Search for the cell housing the specified text and yield its (x, y) center coordinate. 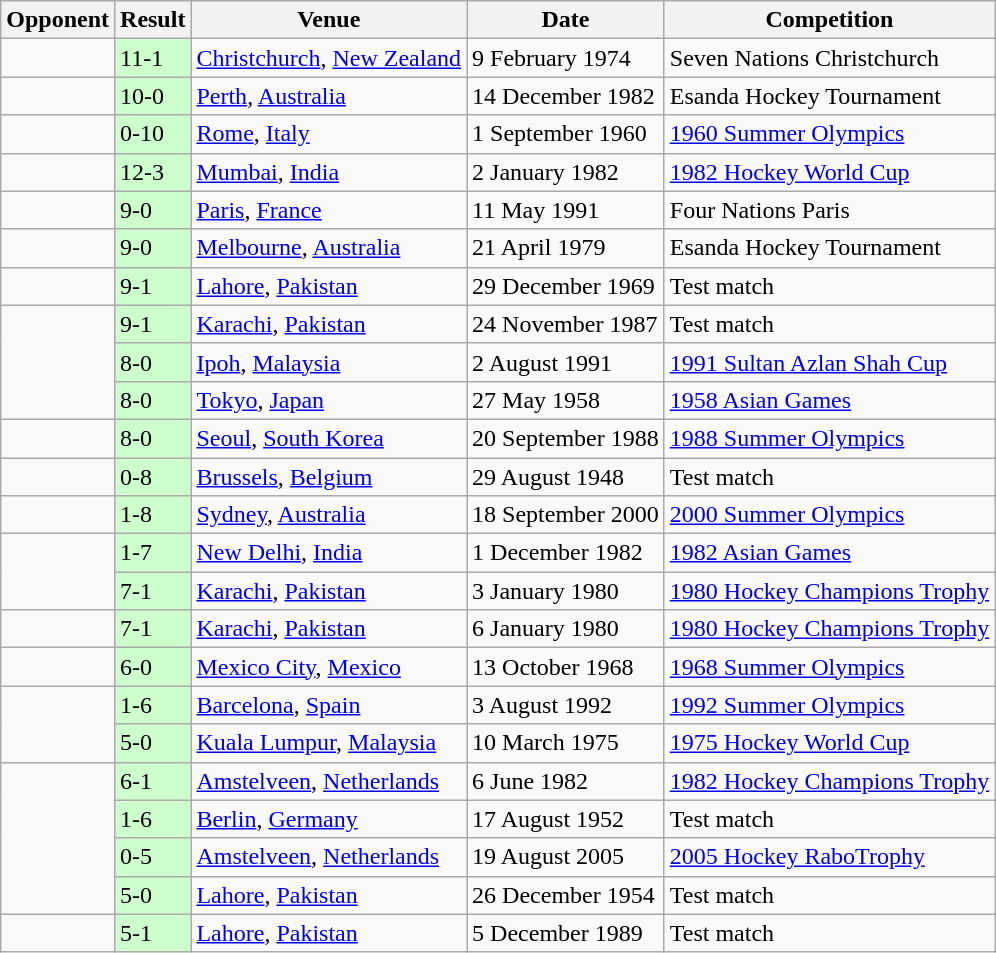
1-7 (153, 553)
14 December 1982 (566, 96)
13 October 1968 (566, 667)
1992 Summer Olympics (829, 705)
0-8 (153, 477)
1968 Summer Olympics (829, 667)
Paris, France (329, 210)
Opponent (58, 20)
Competition (829, 20)
1-8 (153, 515)
1988 Summer Olympics (829, 438)
Christchurch, New Zealand (329, 58)
Rome, Italy (329, 134)
Brussels, Belgium (329, 477)
29 August 1948 (566, 477)
17 August 1952 (566, 819)
Sydney, Australia (329, 515)
10-0 (153, 96)
6 January 1980 (566, 629)
3 January 1980 (566, 591)
Perth, Australia (329, 96)
10 March 1975 (566, 743)
12-3 (153, 172)
2000 Summer Olympics (829, 515)
Date (566, 20)
0-10 (153, 134)
New Delhi, India (329, 553)
20 September 1988 (566, 438)
Venue (329, 20)
Seven Nations Christchurch (829, 58)
Kuala Lumpur, Malaysia (329, 743)
1 September 1960 (566, 134)
2 August 1991 (566, 362)
Tokyo, Japan (329, 400)
26 December 1954 (566, 895)
6-0 (153, 667)
1 December 1982 (566, 553)
5-1 (153, 933)
1991 Sultan Azlan Shah Cup (829, 362)
Berlin, Germany (329, 819)
18 September 2000 (566, 515)
1975 Hockey World Cup (829, 743)
21 April 1979 (566, 248)
1960 Summer Olympics (829, 134)
Result (153, 20)
Seoul, South Korea (329, 438)
Melbourne, Australia (329, 248)
Mexico City, Mexico (329, 667)
24 November 1987 (566, 324)
0-5 (153, 857)
3 August 1992 (566, 705)
Barcelona, Spain (329, 705)
Ipoh, Malaysia (329, 362)
1982 Hockey World Cup (829, 172)
1982 Hockey Champions Trophy (829, 781)
2005 Hockey RaboTrophy (829, 857)
Mumbai, India (329, 172)
6 June 1982 (566, 781)
2 January 1982 (566, 172)
27 May 1958 (566, 400)
6-1 (153, 781)
9 February 1974 (566, 58)
1958 Asian Games (829, 400)
5 December 1989 (566, 933)
Four Nations Paris (829, 210)
19 August 2005 (566, 857)
11-1 (153, 58)
11 May 1991 (566, 210)
29 December 1969 (566, 286)
1982 Asian Games (829, 553)
